Return the (X, Y) coordinate for the center point of the cell that contains the specified text.  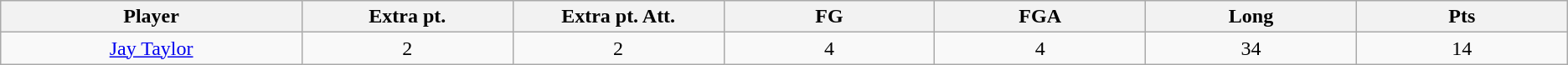
Long (1251, 17)
Extra pt. (407, 17)
Jay Taylor (152, 48)
34 (1251, 48)
FGA (1040, 17)
14 (1462, 48)
Extra pt. Att. (618, 17)
FG (829, 17)
Pts (1462, 17)
Player (152, 17)
